Provide the (X, Y) coordinate of the cell's center where the given text is located.  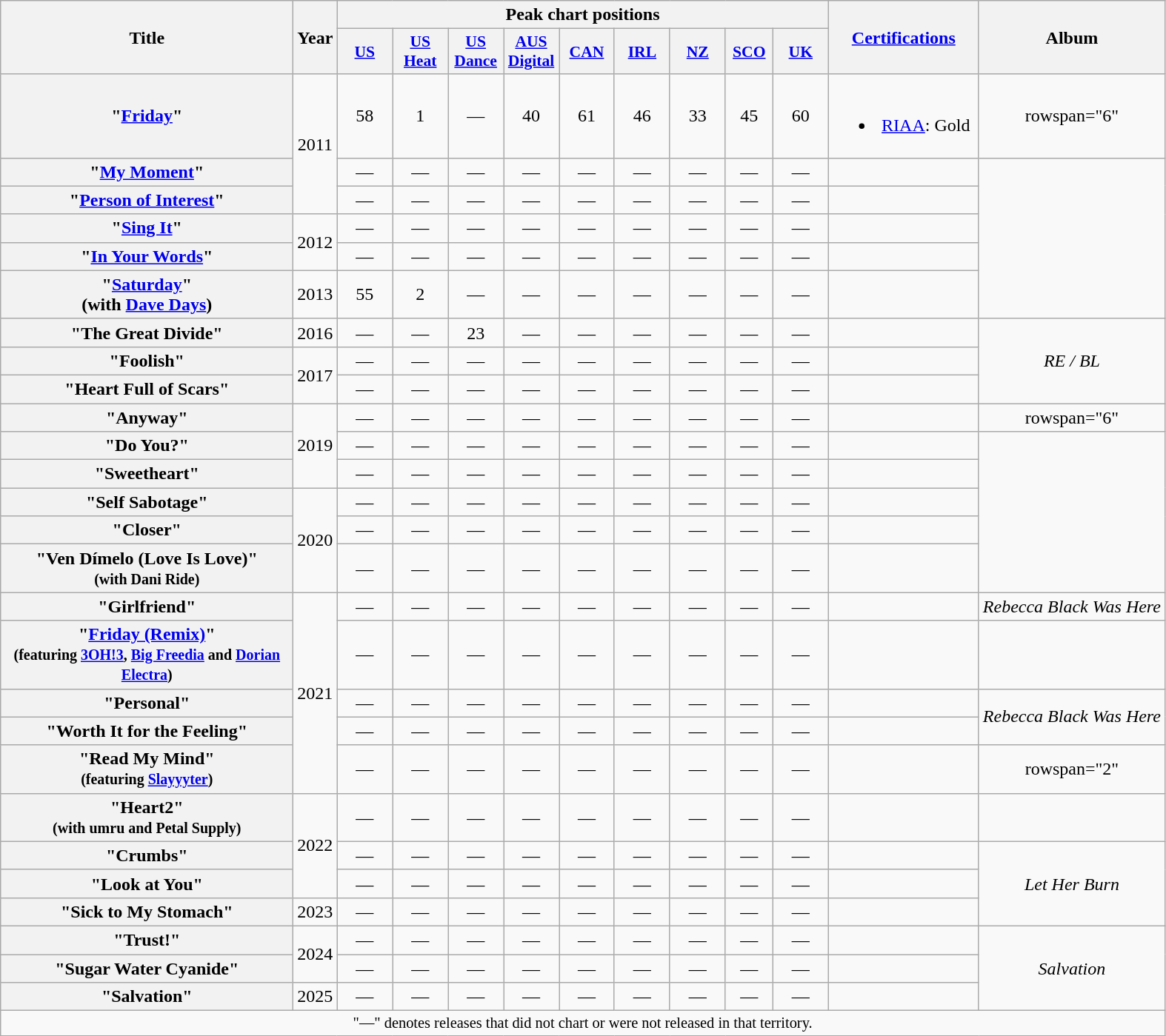
CAN (587, 52)
rowspan="2" (1071, 769)
"My Moment" (147, 172)
"Salvation" (147, 997)
2021 (316, 693)
"Foolish" (147, 361)
"Person of Interest" (147, 200)
"Look at You" (147, 883)
RE / BL (1071, 361)
"Sugar Water Cyanide" (147, 968)
USHeat (421, 52)
1 (421, 116)
"Saturday"(with Dave Days) (147, 295)
2024 (316, 954)
2011 (316, 144)
2013 (316, 295)
2023 (316, 912)
"The Great Divide" (147, 332)
"Heart Full of Scars" (147, 389)
Year (316, 37)
UK (800, 52)
USDance (476, 52)
2 (421, 295)
2022 (316, 846)
"Sick to My Stomach" (147, 912)
"Sing It" (147, 228)
45 (749, 116)
Title (147, 37)
2012 (316, 242)
40 (532, 116)
NZ (698, 52)
Album (1071, 37)
"Read My Mind" (featuring Slayyyter) (147, 769)
33 (698, 116)
2025 (316, 997)
58 (364, 116)
"Personal" (147, 703)
US (364, 52)
"Friday (Remix)"(featuring 3OH!3, Big Freedia and Dorian Electra) (147, 655)
"Sweetheart" (147, 474)
61 (587, 116)
"Closer" (147, 530)
"Anyway" (147, 417)
2020 (316, 541)
AUSDigital (532, 52)
"—" denotes releases that did not chart or were not released in that territory. (583, 1023)
"Ven Dímelo (Love Is Love)" (with Dani Ride) (147, 569)
"Do You?" (147, 446)
55 (364, 295)
Certifications (904, 37)
IRL (642, 52)
60 (800, 116)
2019 (316, 445)
"Crumbs" (147, 855)
Let Her Burn (1071, 883)
SCO (749, 52)
23 (476, 332)
"In Your Words" (147, 256)
"Worth It for the Feeling" (147, 731)
RIAA: Gold (904, 116)
Salvation (1071, 968)
46 (642, 116)
2017 (316, 375)
"Heart2" (with umru and Petal Supply) (147, 818)
"Trust!" (147, 940)
2016 (316, 332)
"Friday" (147, 116)
"Self Sabotage" (147, 502)
Peak chart positions (582, 15)
"Girlfriend" (147, 606)
